Extract the (X, Y) coordinate from the center of the cell holding the provided text.  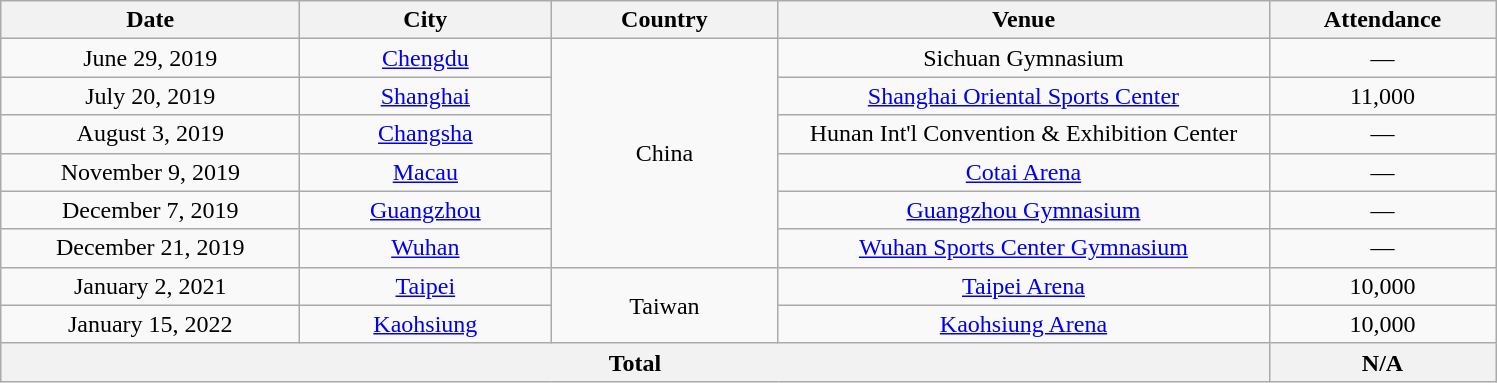
Total (635, 362)
Macau (426, 172)
Chengdu (426, 58)
Shanghai (426, 96)
Taipei (426, 286)
N/A (1382, 362)
Hunan Int'l Convention & Exhibition Center (1024, 134)
11,000 (1382, 96)
Sichuan Gymnasium (1024, 58)
China (664, 153)
December 21, 2019 (150, 248)
Country (664, 20)
January 15, 2022 (150, 324)
Taiwan (664, 305)
June 29, 2019 (150, 58)
Venue (1024, 20)
Kaohsiung (426, 324)
December 7, 2019 (150, 210)
Guangzhou (426, 210)
January 2, 2021 (150, 286)
Guangzhou Gymnasium (1024, 210)
Attendance (1382, 20)
Changsha (426, 134)
Wuhan Sports Center Gymnasium (1024, 248)
Date (150, 20)
Kaohsiung Arena (1024, 324)
July 20, 2019 (150, 96)
Shanghai Oriental Sports Center (1024, 96)
August 3, 2019 (150, 134)
Taipei Arena (1024, 286)
Cotai Arena (1024, 172)
November 9, 2019 (150, 172)
City (426, 20)
Wuhan (426, 248)
